From the cell containing the given text, extract its center point as [x, y] coordinate. 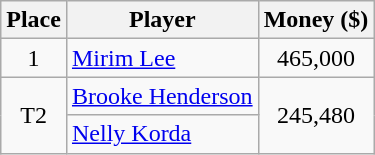
245,480 [316, 115]
1 [34, 58]
Brooke Henderson [162, 96]
Player [162, 20]
Place [34, 20]
T2 [34, 115]
Nelly Korda [162, 134]
465,000 [316, 58]
Mirim Lee [162, 58]
Money ($) [316, 20]
